Provide the (x, y) coordinate of the cell's center where the given text is located.  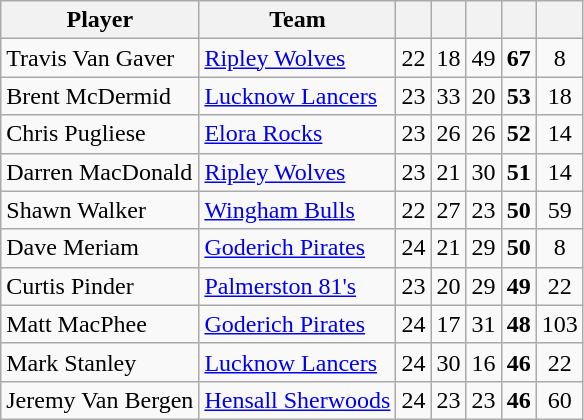
Wingham Bulls (298, 210)
Curtis Pinder (100, 286)
Mark Stanley (100, 362)
Matt MacPhee (100, 324)
17 (448, 324)
Palmerston 81's (298, 286)
Chris Pugliese (100, 134)
Shawn Walker (100, 210)
60 (560, 400)
67 (518, 58)
Hensall Sherwoods (298, 400)
53 (518, 96)
59 (560, 210)
Team (298, 20)
33 (448, 96)
31 (484, 324)
103 (560, 324)
Brent McDermid (100, 96)
48 (518, 324)
Elora Rocks (298, 134)
Jeremy Van Bergen (100, 400)
51 (518, 172)
Travis Van Gaver (100, 58)
52 (518, 134)
27 (448, 210)
Dave Meriam (100, 248)
16 (484, 362)
Darren MacDonald (100, 172)
Player (100, 20)
